From the cell containing the given text, extract its center point as [x, y] coordinate. 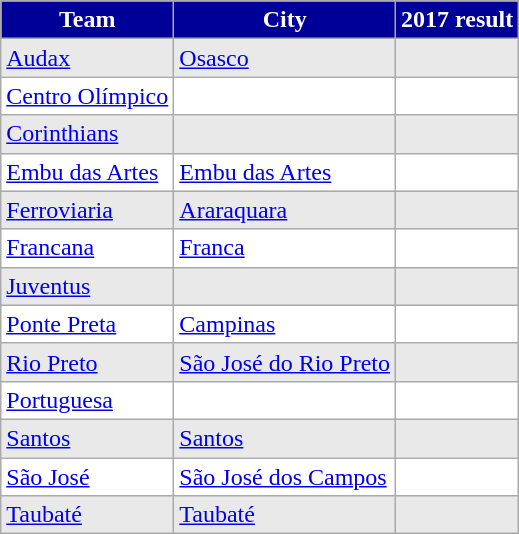
Campinas [285, 324]
Audax [88, 58]
Rio Preto [88, 362]
Juventus [88, 286]
São José do Rio Preto [285, 362]
Ponte Preta [88, 324]
Ferroviaria [88, 210]
Osasco [285, 58]
Portuguesa [88, 400]
Araraquara [285, 210]
Franca [285, 248]
São José [88, 477]
Francana [88, 248]
2017 result [458, 20]
Team [88, 20]
Centro Olímpico [88, 96]
City [285, 20]
São José dos Campos [285, 477]
Corinthians [88, 134]
